Identify which cell holds the provided text, then report its [X, Y] central coordinate. 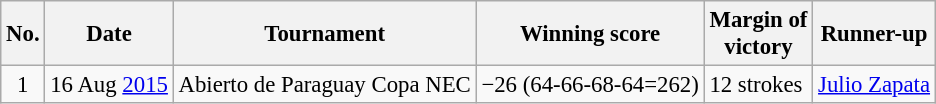
Margin ofvictory [758, 34]
Tournament [324, 34]
Date [109, 34]
Abierto de Paraguay Copa NEC [324, 85]
No. [23, 34]
Winning score [590, 34]
−26 (64-66-68-64=262) [590, 85]
12 strokes [758, 85]
Runner-up [874, 34]
Julio Zapata [874, 85]
1 [23, 85]
16 Aug 2015 [109, 85]
